Return (x, y) of the center of cell containing provided text 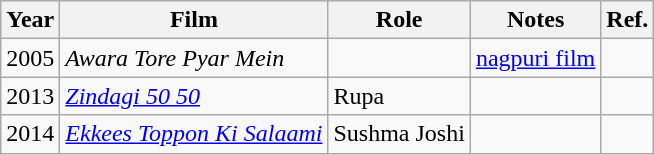
2013 (30, 96)
Ekkees Toppon Ki Salaami (194, 134)
nagpuri film (535, 58)
Awara Tore Pyar Mein (194, 58)
Zindagi 50 50 (194, 96)
Film (194, 20)
Rupa (399, 96)
Role (399, 20)
Year (30, 20)
Sushma Joshi (399, 134)
Notes (535, 20)
2014 (30, 134)
2005 (30, 58)
Ref. (628, 20)
